Determine the [X, Y] coordinate at the center of the cell enclosing the given text.  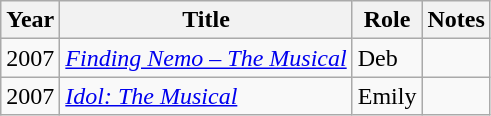
Notes [456, 20]
Idol: The Musical [206, 96]
Role [387, 20]
Year [30, 20]
Emily [387, 96]
Finding Nemo – The Musical [206, 58]
Title [206, 20]
Deb [387, 58]
